Detect which cell encompasses the target text, then output its [X, Y] center coordinate. 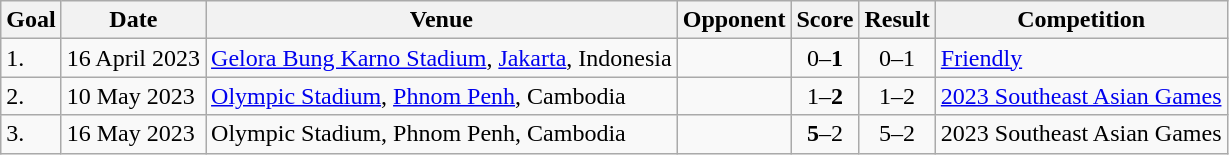
16 April 2023 [133, 58]
3. [31, 134]
Date [133, 20]
Opponent [734, 20]
2. [31, 96]
Score [825, 20]
Result [897, 20]
Venue [442, 20]
Competition [1081, 20]
16 May 2023 [133, 134]
10 May 2023 [133, 96]
Goal [31, 20]
Gelora Bung Karno Stadium, Jakarta, Indonesia [442, 58]
Friendly [1081, 58]
1. [31, 58]
